Detect which cell encompasses the target text, then output its (x, y) center coordinate. 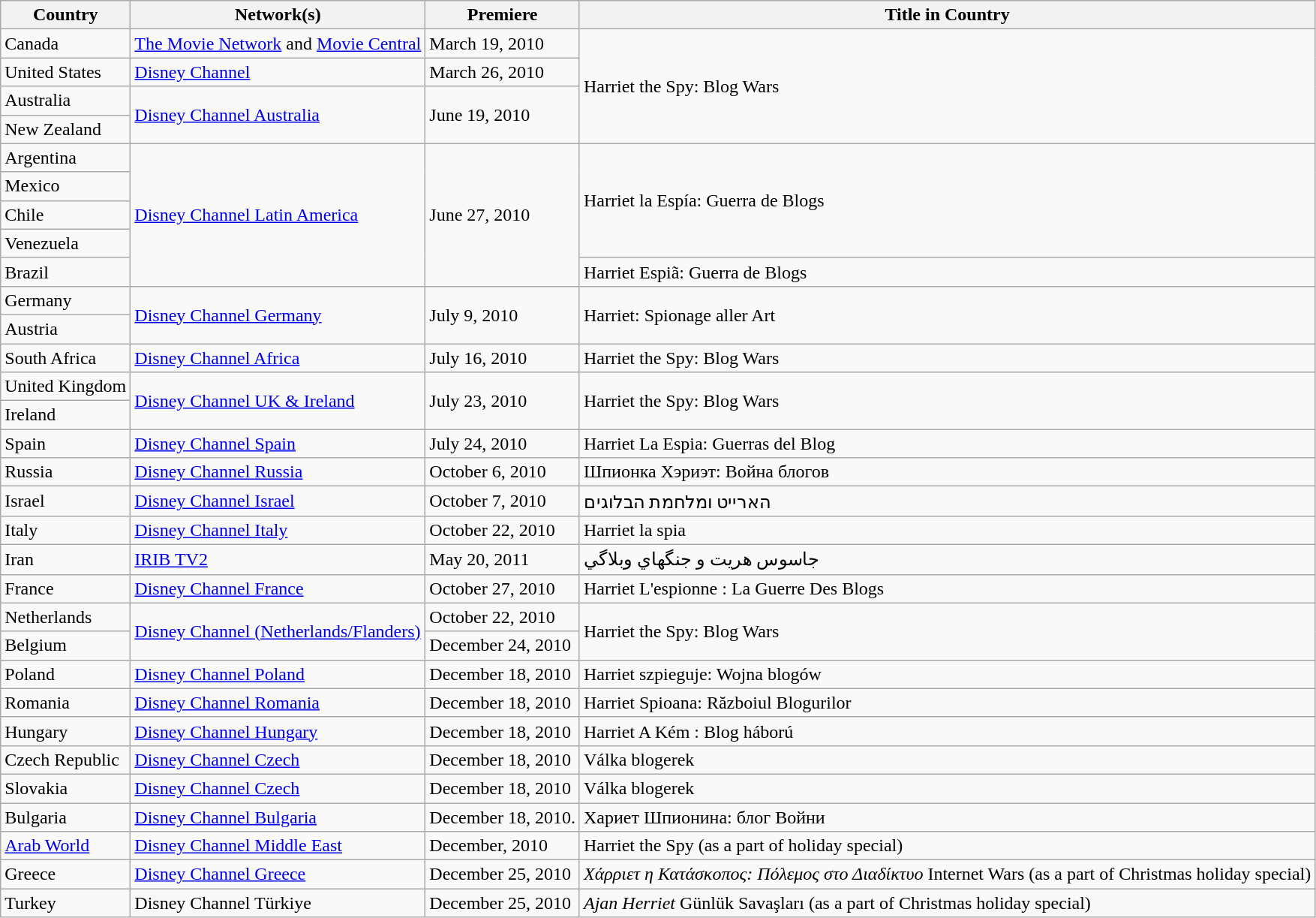
March 19, 2010 (503, 44)
United Kingdom (66, 387)
Disney Channel Hungary (278, 731)
South Africa (66, 358)
Disney Channel Germany (278, 315)
New Zealand (66, 129)
Disney Channel (Netherlands/Flanders) (278, 631)
Greece (66, 874)
Harriet la spia (947, 530)
IRIB TV2 (278, 559)
Disney Channel Africa (278, 358)
Disney Channel Spain (278, 444)
Title in Country (947, 15)
Disney Channel Middle East (278, 846)
Czech Republic (66, 760)
Disney Channel Romania (278, 703)
Ireland (66, 415)
جاسوس هريت و جنگهاي وبلاگي (947, 559)
Premiere (503, 15)
Bulgaria (66, 817)
Israel (66, 501)
Harriet La Espia: Guerras del Blog (947, 444)
July 16, 2010 (503, 358)
Country (66, 15)
Netherlands (66, 617)
Russia (66, 472)
הארייט ומלחמת הבלוגים (947, 501)
Italy (66, 530)
Germany (66, 300)
Hungary (66, 731)
Canada (66, 44)
Austria (66, 329)
Disney Channel Italy (278, 530)
France (66, 588)
Harriet Espiã: Guerra de Blogs (947, 272)
Belgium (66, 646)
Хариет Шпионина: блог Войни (947, 817)
Slovakia (66, 788)
Chile (66, 215)
July 24, 2010 (503, 444)
March 26, 2010 (503, 72)
Ajan Herriet Günlük Savaşları (as a part of Christmas holiday special) (947, 903)
Disney Channel France (278, 588)
June 19, 2010 (503, 115)
Venezuela (66, 243)
July 9, 2010 (503, 315)
Harriet L'espionne : La Guerre Des Blogs (947, 588)
Mexico (66, 186)
Disney Channel Latin America (278, 215)
Шпионка Хэриэт: Война блогов (947, 472)
Network(s) (278, 15)
December, 2010 (503, 846)
Disney Channel (278, 72)
December 18, 2010. (503, 817)
Argentina (66, 158)
Disney Channel Australia (278, 115)
Disney Channel Greece (278, 874)
Romania (66, 703)
Harriet: Spionage aller Art (947, 315)
Harriet the Spy (as a part of holiday special) (947, 846)
Disney Channel Bulgaria (278, 817)
July 23, 2010 (503, 401)
Spain (66, 444)
Australia (66, 101)
Turkey (66, 903)
Disney Channel Israel (278, 501)
Brazil (66, 272)
Disney Channel Russia (278, 472)
October 7, 2010 (503, 501)
Disney Channel Poland (278, 674)
Disney Channel Türkiye (278, 903)
Iran (66, 559)
December 24, 2010 (503, 646)
October 27, 2010 (503, 588)
United States (66, 72)
Harriet szpieguje: Wojna blogów (947, 674)
Xάρριετ η Κατάσκοπος: Πόλεμος στο Διαδίκτυο Internet Wars (as a part of Christmas holiday special) (947, 874)
Harriet Spioana: Războiul Blogurilor (947, 703)
May 20, 2011 (503, 559)
The Movie Network and Movie Central (278, 44)
Arab World (66, 846)
Harriet la Espía: Guerra de Blogs (947, 200)
Harriet A Kém : Blog háború (947, 731)
Poland (66, 674)
June 27, 2010 (503, 215)
Disney Channel UK & Ireland (278, 401)
October 6, 2010 (503, 472)
